Detect which cell encompasses the target text, then output its [x, y] center coordinate. 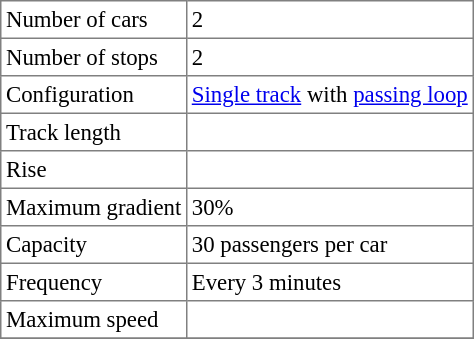
Capacity [94, 245]
Single track with passing loop [330, 95]
Maximum gradient [94, 207]
Every 3 minutes [330, 282]
Maximum speed [94, 320]
Track length [94, 132]
Rise [94, 170]
30 passengers per car [330, 245]
Number of stops [94, 57]
Frequency [94, 282]
30% [330, 207]
Configuration [94, 95]
Number of cars [94, 20]
